Locate the cell with the specified text and output its (x, y) center coordinate. 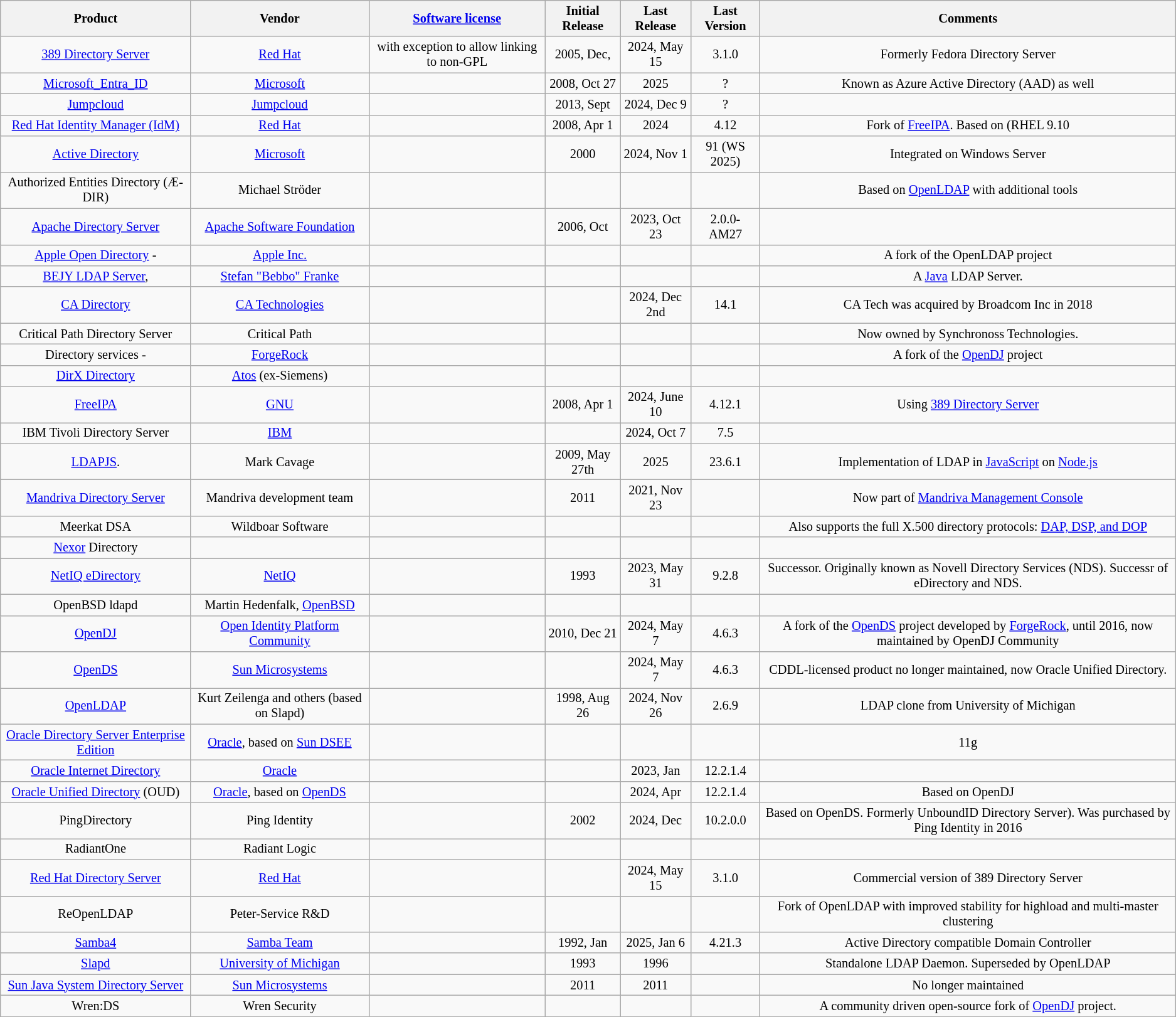
University of Michigan (280, 964)
2025, Jan 6 (656, 942)
Mandriva development team (280, 498)
Atos (ex-Siemens) (280, 376)
OpenLDAP (95, 706)
Based on OpenDJ (968, 792)
Comments (968, 18)
Samba Team (280, 942)
Oracle Internet Directory (95, 770)
Oracle, based on Sun DSEE (280, 742)
ReOpenLDAP (95, 914)
Sun Java System Directory Server (95, 985)
A fork of the OpenDJ project (968, 354)
2008, Oct 27 (583, 83)
A community driven open-source fork of OpenDJ project. (968, 1006)
Red Hat Directory Server (95, 878)
Formerly Fedora Directory Server (968, 55)
2023, Oct 23 (656, 226)
1998, Aug 26 (583, 706)
4.12 (726, 125)
4.12.1 (726, 405)
14.1 (726, 305)
2024, Nov 26 (656, 706)
2024, Dec 9 (656, 104)
CA Directory (95, 305)
IBM (280, 433)
FreeIPA (95, 405)
Wren:DS (95, 1006)
Samba4 (95, 942)
Authorized Entities Directory (Æ-DIR) (95, 190)
Apple Inc. (280, 255)
ForgeRock (280, 354)
Mandriva Directory Server (95, 498)
2024, Dec 2nd (656, 305)
with exception to allow linking to non-GPL (457, 55)
A fork of the OpenLDAP project (968, 255)
Fork of FreeIPA. Based on (RHEL 9.10 (968, 125)
OpenDJ (95, 634)
NetIQ (280, 576)
2021, Nov 23 (656, 498)
Directory services - (95, 354)
IBM Tivoli Directory Server (95, 433)
OpenBSD ldapd (95, 605)
Martin Hedenfalk, OpenBSD (280, 605)
GNU (280, 405)
Radiant Logic (280, 849)
Also supports the full X.500 directory protocols: DAP, DSP, and DOP (968, 526)
Successor. Originally known as Novell Directory Services (NDS). Successr of eDirectory and NDS. (968, 576)
2023, Jan (656, 770)
Microsoft_Entra_ID (95, 83)
Apache Software Foundation (280, 226)
2024, June 10 (656, 405)
23.6.1 (726, 462)
7.5 (726, 433)
2.6.9 (726, 706)
91 (WS 2025) (726, 154)
Implementation of LDAP in JavaScript on Node.js (968, 462)
Initial Release (583, 18)
2002 (583, 821)
10.2.0.0 (726, 821)
No longer maintained (968, 985)
2024, Nov 1 (656, 154)
DirX Directory (95, 376)
CA Technologies (280, 305)
11g (968, 742)
Integrated on Windows Server (968, 154)
389 Directory Server (95, 55)
Ping Identity (280, 821)
Vendor (280, 18)
PingDirectory (95, 821)
Nexor Directory (95, 548)
Open Identity Platform Community (280, 634)
Software license (457, 18)
2010, Dec 21 (583, 634)
Now part of Mandriva Management Console (968, 498)
Using 389 Directory Server (968, 405)
2000 (583, 154)
2024 (656, 125)
Mark Cavage (280, 462)
BEJY LDAP Server, (95, 276)
Critical Path (280, 334)
Known as Azure Active Directory (AAD) as well (968, 83)
Red Hat Identity Manager (IdM) (95, 125)
2024, Oct 7 (656, 433)
Oracle Unified Directory (OUD) (95, 792)
LDAPJS. (95, 462)
Critical Path Directory Server (95, 334)
Peter-Service R&D (280, 914)
Stefan "Bebbo" Franke (280, 276)
Based on OpenDS. Formerly UnboundID Directory Server). Was purchased by Ping Identity in 2016 (968, 821)
2023, May 31 (656, 576)
Meerkat DSA (95, 526)
A Java LDAP Server. (968, 276)
Product (95, 18)
2013, Sept (583, 104)
1992, Jan (583, 942)
A fork of the OpenDS project developed by ForgeRock, until 2016, now maintained by OpenDJ Community (968, 634)
2024, Apr (656, 792)
RadiantOne (95, 849)
2.0.0-AM27 (726, 226)
4.21.3 (726, 942)
Active Directory (95, 154)
Kurt Zeilenga and others (based on Slapd) (280, 706)
Standalone LDAP Daemon. Superseded by OpenLDAP (968, 964)
Apple Open Directory - (95, 255)
NetIQ eDirectory (95, 576)
Fork of OpenLDAP with improved stability for highload and multi-master clustering (968, 914)
1996 (656, 964)
2006, Oct (583, 226)
CA Tech was acquired by Broadcom Inc in 2018 (968, 305)
Commercial version of 389 Directory Server (968, 878)
2009, May 27th (583, 462)
Last Release (656, 18)
Based on OpenLDAP with additional tools (968, 190)
Oracle Directory Server Enterprise Edition (95, 742)
Slapd (95, 964)
9.2.8 (726, 576)
2024, Dec (656, 821)
CDDL-licensed product no longer maintained, now Oracle Unified Directory. (968, 669)
Oracle (280, 770)
Wren Security (280, 1006)
Oracle, based on OpenDS (280, 792)
Michael Ströder (280, 190)
Wildboar Software (280, 526)
Now owned by Synchronoss Technologies. (968, 334)
OpenDS (95, 669)
Active Directory compatible Domain Controller (968, 942)
2005, Dec, (583, 55)
Apache Directory Server (95, 226)
LDAP clone from University of Michigan (968, 706)
Last Version (726, 18)
